Detect which cell encompasses the target text, then output its [X, Y] center coordinate. 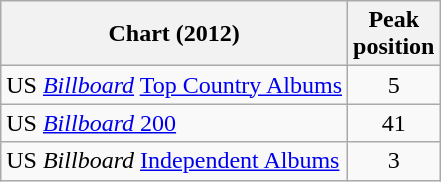
US Billboard Independent Albums [174, 161]
Chart (2012) [174, 34]
Peakposition [394, 34]
5 [394, 85]
41 [394, 123]
US Billboard Top Country Albums [174, 85]
3 [394, 161]
US Billboard 200 [174, 123]
